Identify which cell holds the provided text, then report its (X, Y) central coordinate. 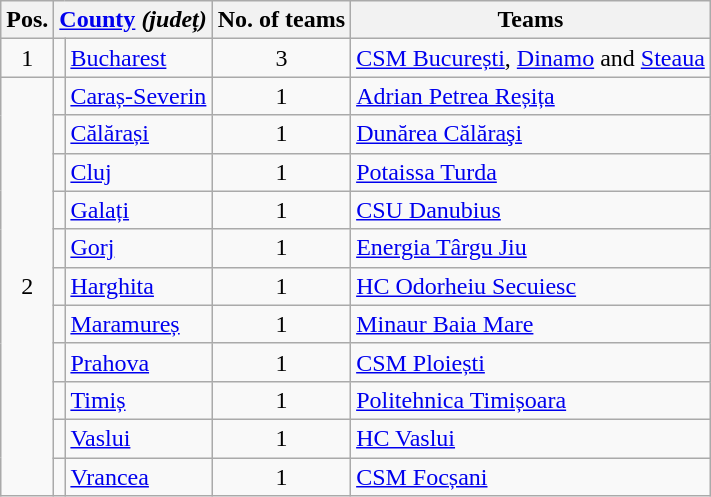
3 (281, 58)
Gorj (138, 248)
Potaissa Turda (531, 172)
Vrancea (138, 477)
Energia Târgu Jiu (531, 248)
Galați (138, 210)
No. of teams (281, 20)
Caraș-Severin (138, 96)
CSU Danubius (531, 210)
County (județ) (133, 20)
Cluj (138, 172)
Călărași (138, 134)
Vaslui (138, 438)
2 (28, 286)
Harghita (138, 286)
Bucharest (138, 58)
Politehnica Timișoara (531, 400)
Prahova (138, 362)
CSM Focșani (531, 477)
Teams (531, 20)
CSM Ploiești (531, 362)
HC Odorheiu Secuiesc (531, 286)
CSM București, Dinamo and Steaua (531, 58)
HC Vaslui (531, 438)
Minaur Baia Mare (531, 324)
Pos. (28, 20)
Timiș (138, 400)
Adrian Petrea Reșița (531, 96)
Maramureș (138, 324)
Dunărea Călăraşi (531, 134)
